For the text-containing cell, return its midpoint in (X, Y) coordinate format. 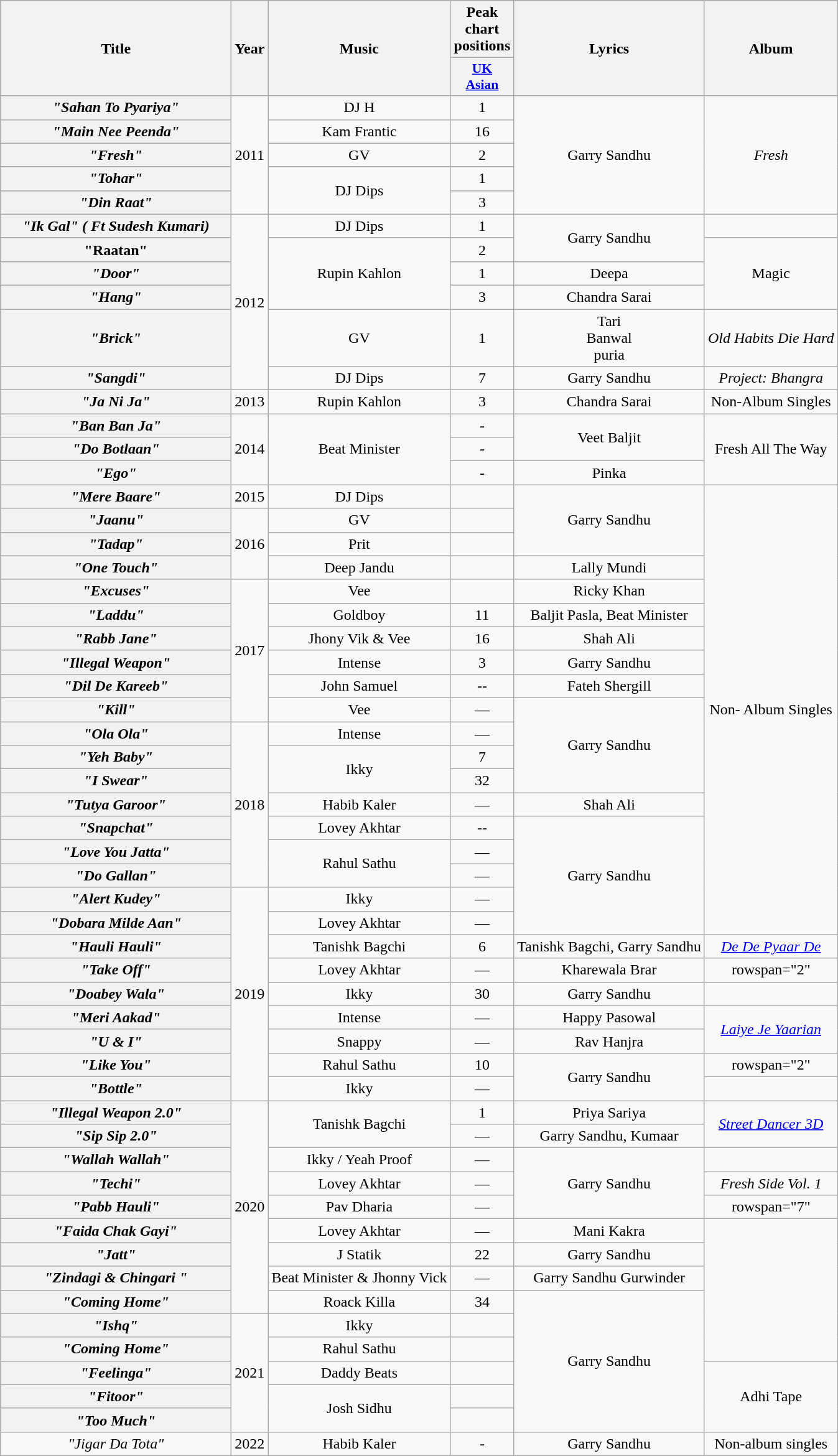
Old Habits Die Hard (771, 337)
TariBanwalpuria (610, 337)
Lyrics (610, 49)
"Love You Jatta" (116, 852)
"Hang" (116, 297)
"Dil De Kareeb" (116, 686)
2016 (250, 544)
Fresh (771, 155)
2019 (250, 994)
Lally Mundi (610, 567)
2021 (250, 1373)
"Excuses" (116, 591)
John Samuel (360, 686)
"Snapchat" (116, 828)
Deep Jandu (360, 567)
"Alert Kudey" (116, 899)
34 (482, 1302)
Deepa (610, 273)
Year (250, 49)
"Doabey Wala" (116, 994)
Garry Sandhu, Kumaar (610, 1136)
30 (482, 994)
Non-album singles (771, 1444)
Prit (360, 544)
"Too Much" (116, 1420)
"Rabb Jane" (116, 638)
Garry Sandhu Gurwinder (610, 1278)
10 (482, 1065)
"Like You" (116, 1065)
11 (482, 615)
Snappy (360, 1041)
"Jaanu" (116, 520)
"Illegal Weapon 2.0" (116, 1112)
Happy Pasowal (610, 1017)
UKAsian (482, 77)
Non-Album Singles (771, 402)
2018 (250, 805)
"Sahan To Pyariya" (116, 108)
Laiye Je Yaarian (771, 1029)
"Kill" (116, 709)
"Hauli Hauli" (116, 946)
Tanishk Bagchi, Garry Sandhu (610, 946)
Music (360, 49)
"Ik Gal" ( Ft Sudesh Kumari) (116, 226)
2015 (250, 497)
Mani Kakra (610, 1231)
"Laddu" (116, 615)
Veet Baljit (610, 437)
"Techi" (116, 1183)
"I Swear" (116, 781)
Beat Minister (360, 449)
"U & I" (116, 1041)
Title (116, 49)
22 (482, 1254)
"Tadap" (116, 544)
2011 (250, 155)
Kharewala Brar (610, 970)
"One Touch" (116, 567)
Fresh Side Vol. 1 (771, 1183)
Rav Hanjra (610, 1041)
"Din Raat" (116, 202)
Ricky Khan (610, 591)
"Zindagi & Chingari " (116, 1278)
32 (482, 781)
"Fresh" (116, 155)
Street Dancer 3D (771, 1124)
2012 (250, 302)
"Feelinga" (116, 1373)
"Take Off" (116, 970)
"Bottle" (116, 1088)
"Do Botlaan" (116, 449)
Beat Minister & Jhonny Vick (360, 1278)
"Meri Aakad" (116, 1017)
"Tutya Garoor" (116, 805)
Magic (771, 273)
"Illegal Weapon" (116, 662)
"Dobara Milde Aan" (116, 923)
Josh Sidhu (360, 1408)
rowspan="7" (771, 1207)
Daddy Beats (360, 1373)
"Wallah Wallah" (116, 1160)
Pinka (610, 473)
"Jigar Da Tota" (116, 1444)
Non- Album Singles (771, 709)
"Raatan" (116, 250)
Adhi Tape (771, 1396)
"Yeh Baby" (116, 757)
"Jatt" (116, 1254)
"Ishq" (116, 1325)
De De Pyaar De (771, 946)
"Mere Baare" (116, 497)
"Ban Ban Ja" (116, 426)
Ikky / Yeah Proof (360, 1160)
Priya Sariya (610, 1112)
"Fitoor" (116, 1396)
6 (482, 946)
"Ola Ola" (116, 734)
Project: Bhangra (771, 378)
Peak chart positions (482, 29)
"Faida Chak Gayi" (116, 1231)
"Ego" (116, 473)
2017 (250, 650)
"Brick" (116, 337)
Fateh Shergill (610, 686)
"Sangdi" (116, 378)
"Do Gallan" (116, 875)
"Main Nee Peenda" (116, 131)
Goldboy (360, 615)
"Ja Ni Ja" (116, 402)
2022 (250, 1444)
Pav Dharia (360, 1207)
2014 (250, 449)
"Tohar" (116, 179)
2013 (250, 402)
Jhony Vik & Vee (360, 638)
J Statik (360, 1254)
"Sip Sip 2.0" (116, 1136)
"Pabb Hauli" (116, 1207)
2020 (250, 1207)
"Door" (116, 273)
Album (771, 49)
Fresh All The Way (771, 449)
DJ H (360, 108)
Baljit Pasla, Beat Minister (610, 615)
Roack Killa (360, 1302)
Kam Frantic (360, 131)
